Return (x, y) of the center of cell containing provided text 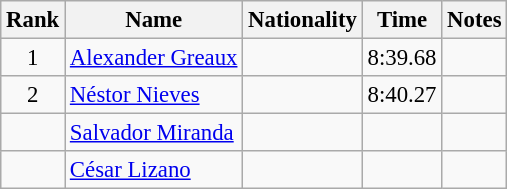
Salvador Miranda (154, 133)
Néstor Nieves (154, 95)
8:39.68 (402, 58)
8:40.27 (402, 95)
César Lizano (154, 170)
Alexander Greaux (154, 58)
Nationality (302, 20)
Time (402, 20)
Name (154, 20)
2 (33, 95)
Rank (33, 20)
Notes (474, 20)
1 (33, 58)
